Search for the cell housing the specified text and yield its (X, Y) center coordinate. 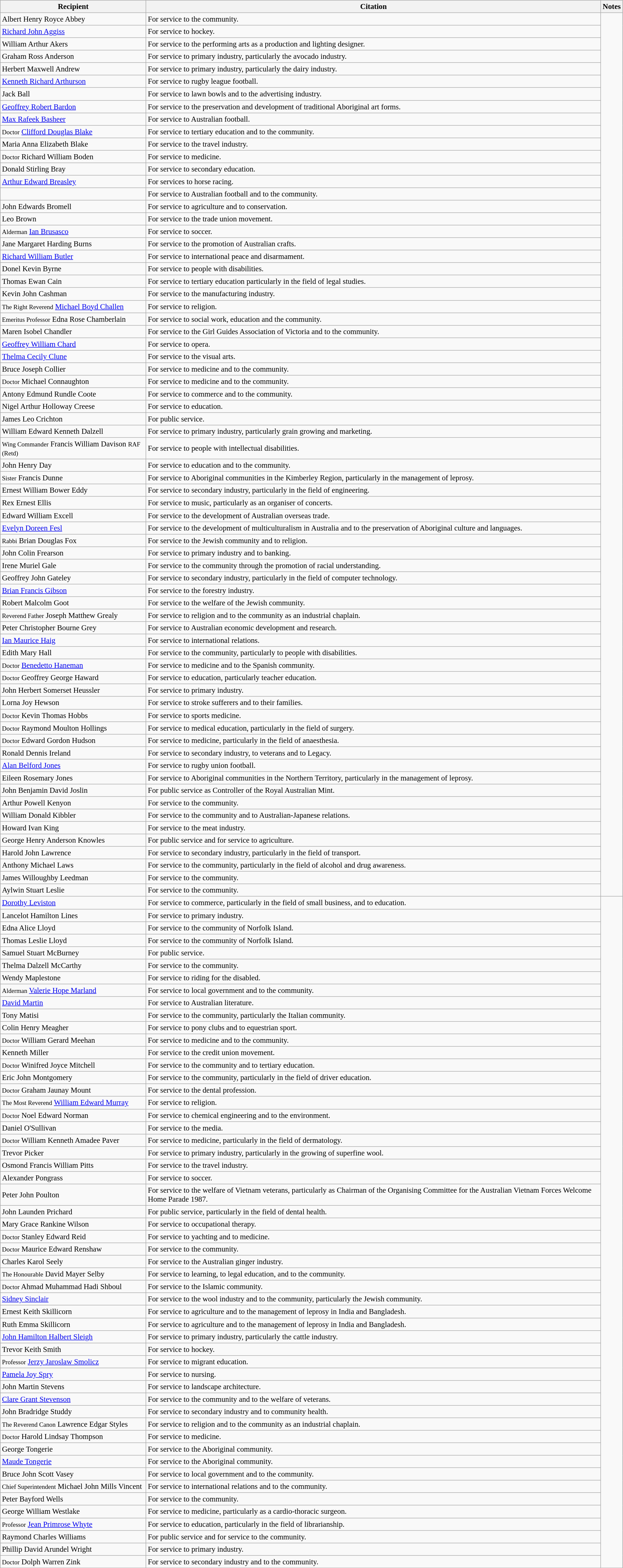
For service to primary industry, particularly in the growing of superfine wool. (373, 1153)
Alderman Valerie Hope Marland (73, 990)
For service to the dental profession. (373, 1090)
For service to the credit union movement. (373, 1053)
Phillip David Arundel Wright (73, 1549)
Kenneth Miller (73, 1053)
For service to agriculture and to conservation. (373, 206)
For service to medicine and to the Spanish community. (373, 665)
For service to primary industry, particularly the avocado industry. (373, 57)
Notes (612, 7)
For service to the preservation and development of traditional Aboriginal art forms. (373, 107)
Graham Ross Anderson (73, 57)
For service to stroke sufferers and to their families. (373, 703)
For service to the community, particularly the Italian community. (373, 1015)
For service to secondary industry, to veterans and to Legacy. (373, 753)
Colin Henry Meagher (73, 1028)
For service to music, particularly as an organiser of concerts. (373, 503)
For service to the development of multiculturalism in Australia and to the preservation of Aboriginal culture and languages. (373, 528)
Howard Ivan King (73, 828)
John Benjamin David Joslin (73, 790)
Doctor Raymond Moulton Hollings (73, 728)
For service to international peace and disarmament. (373, 257)
Dorothy Leviston (73, 903)
For service to the community, particularly in the field of driver education. (373, 1078)
Clare Grant Stevenson (73, 1399)
Reverend Father Joseph Matthew Grealy (73, 615)
For service to secondary industry and to the community. (373, 1562)
Peter Bayford Wells (73, 1499)
For service to Aboriginal communities in the Kimberley Region, particularly in the management of leprosy. (373, 478)
For service to the Australian ginger industry. (373, 1262)
The Reverend Canon Lawrence Edgar Styles (73, 1424)
Doctor Ahmad Muhammad Hadi Shboul (73, 1287)
For service to primary industry, particularly the cattle industry. (373, 1337)
Edith Mary Hall (73, 653)
George Tongerie (73, 1449)
Lancelot Hamilton Lines (73, 915)
Max Rafeek Basheer (73, 119)
For service to education. (373, 407)
For service to international relations and to the community. (373, 1487)
John Bradridge Studdy (73, 1412)
James Leo Crichton (73, 419)
For public service and for service to agriculture. (373, 840)
For service to occupational therapy. (373, 1224)
For service to opera. (373, 344)
Kevin John Cashman (73, 294)
For service to Australian football and to the community. (373, 194)
For service to the community, particularly to people with disabilities. (373, 653)
For service to education, particularly teacher education. (373, 678)
Ian Maurice Haig (73, 641)
For service to the trade union movement. (373, 219)
Robert Malcolm Goot (73, 603)
For service to secondary industry, particularly in the field of engineering. (373, 490)
Ronald Dennis Ireland (73, 753)
Doctor Noel Edward Norman (73, 1115)
Doctor Benedetto Haneman (73, 665)
Alderman Ian Brusasco (73, 232)
Trevor Picker (73, 1153)
Ernest Keith Skillicorn (73, 1312)
For service to medical education, particularly in the field of surgery. (373, 728)
Emeritus Professor Edna Rose Chamberlain (73, 319)
Pamela Joy Spry (73, 1374)
John Hamilton Halbert Sleigh (73, 1337)
Peter John Poulton (73, 1195)
For service to primary industry, particularly the dairy industry. (373, 69)
Chief Superintendent Michael John Mills Vincent (73, 1487)
Bruce John Scott Vasey (73, 1474)
The Right Reverend Michael Boyd Challen (73, 306)
Kenneth Richard Arthurson (73, 81)
For service to chemical engineering and to the environment. (373, 1115)
Jack Ball (73, 94)
Recipient (73, 7)
For service to rugby league football. (373, 81)
Peter Christopher Bourne Grey (73, 628)
For service to the community and to tertiary education. (373, 1065)
Albert Henry Royce Abbey (73, 19)
For service to Australian football. (373, 119)
For service to the community, particularly in the field of alcohol and drug awareness. (373, 865)
Rabbi Brian Douglas Fox (73, 541)
Donel Kevin Byrne (73, 269)
For service to tertiary education and to the community. (373, 132)
Doctor Graham Jaunay Mount (73, 1090)
For service to the wool industry and to the community, particularly the Jewish community. (373, 1299)
For service to secondary education. (373, 169)
Alan Belford Jones (73, 766)
Edna Alice Lloyd (73, 928)
For service to Aboriginal communities in the Northern Territory, particularly in the management of leprosy. (373, 778)
For service to lawn bowls and to the advertising industry. (373, 94)
For service to secondary industry, particularly in the field of transport. (373, 853)
For service to medicine, particularly in the field of anaesthesia. (373, 740)
Eileen Rosemary Jones (73, 778)
William Donald Kibbler (73, 815)
George Henry Anderson Knowles (73, 840)
John Martin Stevens (73, 1387)
For service to education, particularly in the field of librarianship. (373, 1524)
Ernest William Bower Eddy (73, 490)
For service to rugby union football. (373, 766)
Doctor Harold Lindsay Thompson (73, 1437)
Samuel Stuart McBurney (73, 953)
Professor Jean Primrose Whyte (73, 1524)
For service to the community and to Australian-Japanese relations. (373, 815)
Herbert Maxwell Andrew (73, 69)
For service to the Girl Guides Association of Victoria and to the community. (373, 331)
The Honourable David Mayer Selby (73, 1274)
Thomas Ewan Cain (73, 282)
Arthur Edward Breasley (73, 181)
For service to primary industry, particularly grain growing and marketing. (373, 431)
Charles Karol Seely (73, 1262)
Mary Grace Rankine Wilson (73, 1224)
Richard William Butler (73, 257)
Thelma Cecily Clune (73, 357)
Thelma Dalzell McCarthy (73, 965)
Doctor Winifred Joyce Mitchell (73, 1065)
For service to the forestry industry. (373, 590)
For public service, particularly in the field of dental health. (373, 1212)
Osmond Francis William Pitts (73, 1165)
For service to landscape architecture. (373, 1387)
John Colin Frearson (73, 553)
For public service as Controller of the Royal Australian Mint. (373, 790)
Richard John Aggiss (73, 32)
John Edwards Bromell (73, 206)
Sidney Sinclair (73, 1299)
For service to the Jewish community and to religion. (373, 541)
For service to the media. (373, 1128)
For service to social work, education and the community. (373, 319)
For service to international relations. (373, 641)
Jane Margaret Harding Burns (73, 244)
Maren Isobel Chandler (73, 331)
For service to secondary industry and to community health. (373, 1412)
Doctor Clifford Douglas Blake (73, 132)
John Henry Day (73, 465)
Irene Muriel Gale (73, 565)
Doctor Dolph Warren Zink (73, 1562)
For service to the meat industry. (373, 828)
For service to medicine, particularly as a cardio-thoracic surgeon. (373, 1512)
Bruce Joseph Collier (73, 369)
Leo Brown (73, 219)
Doctor Geoffrey George Haward (73, 678)
Doctor William Gerard Meehan (73, 1040)
The Most Reverend William Edward Murray (73, 1103)
Geoffrey Robert Bardon (73, 107)
Doctor Edward Gordon Hudson (73, 740)
For service to secondary industry, particularly in the field of computer technology. (373, 578)
Nigel Arthur Holloway Creese (73, 407)
For service to the performing arts as a production and lighting designer. (373, 44)
Harold John Lawrence (73, 853)
For service to people with disabilities. (373, 269)
Doctor Stanley Edward Reid (73, 1237)
For service to the Islamic community. (373, 1287)
Doctor Kevin Thomas Hobbs (73, 715)
For service to riding for the disabled. (373, 978)
David Martin (73, 1003)
For service to Australian economic development and research. (373, 628)
Maria Anna Elizabeth Blake (73, 144)
For services to horse racing. (373, 181)
Anthony Michael Laws (73, 865)
Doctor Maurice Edward Renshaw (73, 1249)
Wing Commander Francis William Davison RAF (Retd) (73, 449)
Geoffrey William Chard (73, 344)
For service to pony clubs and to equestrian sport. (373, 1028)
Raymond Charles Williams (73, 1537)
For service to yachting and to medicine. (373, 1237)
For service to the welfare of the Jewish community. (373, 603)
For service to the manufacturing industry. (373, 294)
For service to the visual arts. (373, 357)
William Edward Kenneth Dalzell (73, 431)
Doctor Richard William Boden (73, 157)
For service to sports medicine. (373, 715)
For service to the development of Australian overseas trade. (373, 516)
Ruth Emma Skillicorn (73, 1324)
Eric John Montgomery (73, 1078)
For service to medicine, particularly in the field of dermatology. (373, 1140)
Citation (373, 7)
For service to learning, to legal education, and to the community. (373, 1274)
Brian Francis Gibson (73, 590)
Tony Matisi (73, 1015)
Antony Edmund Rundle Coote (73, 394)
Lorna Joy Hewson (73, 703)
Sister Francis Dunne (73, 478)
For service to migrant education. (373, 1362)
Trevor Keith Smith (73, 1349)
Maude Tongerie (73, 1462)
William Arthur Akers (73, 44)
Geoffrey John Gateley (73, 578)
For service to the promotion of Australian crafts. (373, 244)
John Herbert Somerset Heussler (73, 690)
For service to the community and to the welfare of veterans. (373, 1399)
Arthur Powell Kenyon (73, 803)
Evelyn Doreen Fesl (73, 528)
Aylwin Stuart Leslie (73, 891)
Donald Stirling Bray (73, 169)
For service to nursing. (373, 1374)
Doctor William Kenneth Amadee Paver (73, 1140)
Daniel O'Sullivan (73, 1128)
Professor Jerzy Jaroslaw Smolicz (73, 1362)
Edward William Excell (73, 516)
For service to people with intellectual disabilities. (373, 449)
Alexander Pongrass (73, 1178)
For service to Australian literature. (373, 1003)
James Willoughby Leedman (73, 878)
For service to commerce, particularly in the field of small business, and to education. (373, 903)
For service to primary industry and to banking. (373, 553)
For public service and for service to the community. (373, 1537)
For service to the community through the promotion of racial understanding. (373, 565)
John Launden Prichard (73, 1212)
Doctor Michael Connaughton (73, 382)
For service to education and to the community. (373, 465)
For service to commerce and to the community. (373, 394)
For service to tertiary education particularly in the field of legal studies. (373, 282)
Wendy Maplestone (73, 978)
Thomas Leslie Lloyd (73, 940)
Rex Ernest Ellis (73, 503)
George William Westlake (73, 1512)
